Scan for the cell matching the given text and deliver its [x, y] coordinate at center. 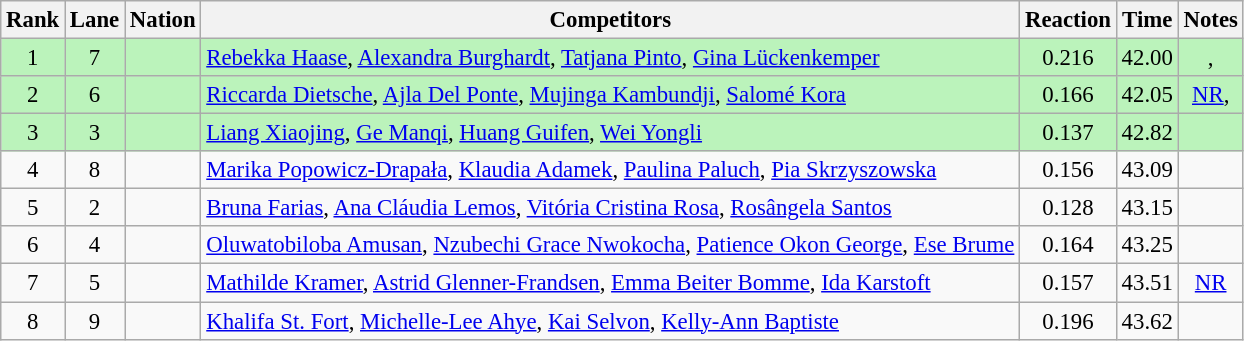
0.166 [1068, 95]
0.164 [1068, 245]
Riccarda Dietsche, Ajla Del Ponte, Mujinga Kambundji, Salomé Kora [610, 95]
0.216 [1068, 58]
Mathilde Kramer, Astrid Glenner-Frandsen, Emma Beiter Bomme, Ida Karstoft [610, 283]
1 [33, 58]
43.51 [1147, 283]
, [1210, 58]
42.00 [1147, 58]
Notes [1210, 20]
43.62 [1147, 321]
43.15 [1147, 208]
Oluwatobiloba Amusan, Nzubechi Grace Nwokocha, Patience Okon George, Ese Brume [610, 245]
Liang Xiaojing, Ge Manqi, Huang Guifen, Wei Yongli [610, 133]
Marika Popowicz-Drapała, Klaudia Adamek, Paulina Paluch, Pia Skrzyszowska [610, 170]
Time [1147, 20]
0.196 [1068, 321]
Rank [33, 20]
0.128 [1068, 208]
Bruna Farias, Ana Cláudia Lemos, Vitória Cristina Rosa, Rosângela Santos [610, 208]
Rebekka Haase, Alexandra Burghardt, Tatjana Pinto, Gina Lückenkemper [610, 58]
42.82 [1147, 133]
43.25 [1147, 245]
9 [95, 321]
43.09 [1147, 170]
Reaction [1068, 20]
Competitors [610, 20]
Nation [163, 20]
42.05 [1147, 95]
Khalifa St. Fort, Michelle-Lee Ahye, Kai Selvon, Kelly-Ann Baptiste [610, 321]
Lane [95, 20]
NR, [1210, 95]
0.156 [1068, 170]
0.137 [1068, 133]
0.157 [1068, 283]
NR [1210, 283]
